Return [X, Y] of the center of cell containing provided text 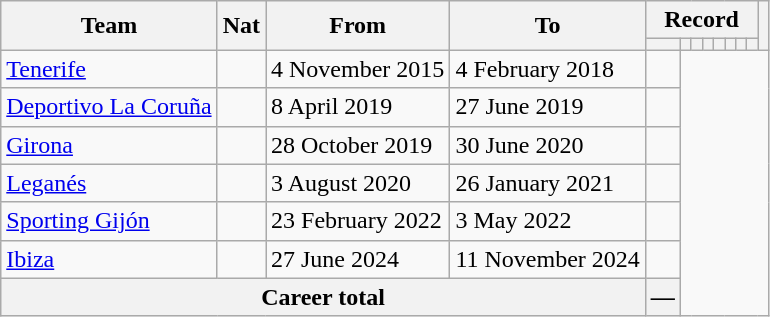
Career total [324, 297]
Record [701, 20]
Girona [109, 145]
Deportivo La Coruña [109, 107]
27 June 2024 [358, 259]
Team [109, 26]
30 June 2020 [548, 145]
Leganés [109, 183]
Ibiza [109, 259]
4 February 2018 [548, 69]
27 June 2019 [548, 107]
3 May 2022 [548, 221]
11 November 2024 [548, 259]
3 August 2020 [358, 183]
4 November 2015 [358, 69]
28 October 2019 [358, 145]
From [358, 26]
Tenerife [109, 69]
8 April 2019 [358, 107]
To [548, 26]
— [662, 297]
Sporting Gijón [109, 221]
23 February 2022 [358, 221]
Nat [241, 26]
26 January 2021 [548, 183]
